Scan for the cell matching the given text and deliver its [x, y] coordinate at center. 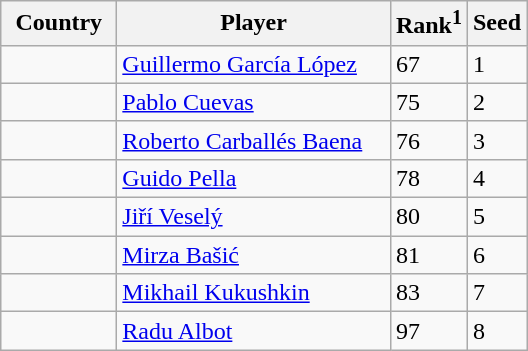
Guido Pella [254, 178]
Player [254, 24]
Guillermo García López [254, 64]
6 [496, 255]
Rank1 [428, 24]
1 [496, 64]
81 [428, 255]
76 [428, 140]
7 [496, 293]
3 [496, 140]
Country [59, 24]
4 [496, 178]
Jiří Veselý [254, 217]
97 [428, 331]
67 [428, 64]
Pablo Cuevas [254, 102]
Radu Albot [254, 331]
Seed [496, 24]
Mikhail Kukushkin [254, 293]
2 [496, 102]
78 [428, 178]
83 [428, 293]
Mirza Bašić [254, 255]
Roberto Carballés Baena [254, 140]
75 [428, 102]
8 [496, 331]
5 [496, 217]
80 [428, 217]
